Pinpoint the cell where the given text exists, returning its (X, Y) midpoint coordinate. 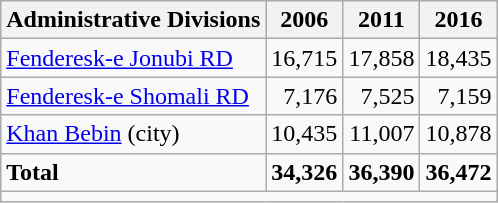
16,715 (304, 58)
2016 (458, 20)
Administrative Divisions (134, 20)
17,858 (382, 58)
Khan Bebin (city) (134, 134)
7,525 (382, 96)
10,878 (458, 134)
36,390 (382, 172)
34,326 (304, 172)
10,435 (304, 134)
Total (134, 172)
7,159 (458, 96)
36,472 (458, 172)
2006 (304, 20)
7,176 (304, 96)
Fenderesk-e Jonubi RD (134, 58)
11,007 (382, 134)
2011 (382, 20)
Fenderesk-e Shomali RD (134, 96)
18,435 (458, 58)
